Detect which cell encompasses the target text, then output its (x, y) center coordinate. 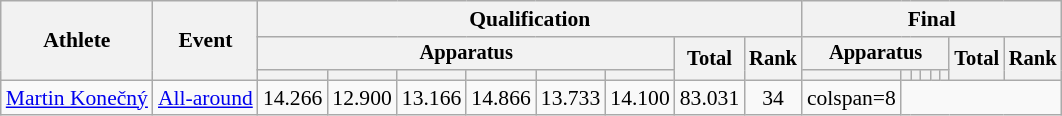
13.733 (570, 98)
83.031 (710, 98)
Event (206, 40)
Final (932, 19)
12.900 (362, 98)
13.166 (432, 98)
Athlete (77, 40)
Martin Konečný (77, 98)
colspan=8 (852, 98)
Qualification (530, 19)
14.866 (500, 98)
14.266 (292, 98)
14.100 (640, 98)
All-around (206, 98)
34 (773, 98)
